Detect which cell encompasses the target text, then output its (X, Y) center coordinate. 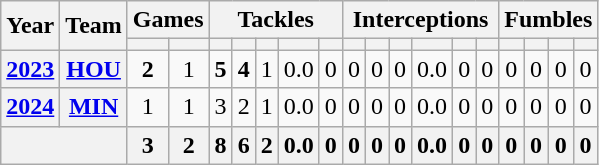
HOU (94, 69)
Fumbles (548, 20)
Tackles (276, 20)
2023 (30, 69)
8 (220, 145)
Games (168, 20)
6 (244, 145)
Year (30, 26)
Interceptions (420, 20)
4 (244, 69)
MIN (94, 107)
Team (94, 26)
5 (220, 69)
2024 (30, 107)
